Return the (X, Y) coordinate for the center point of the cell that contains the specified text.  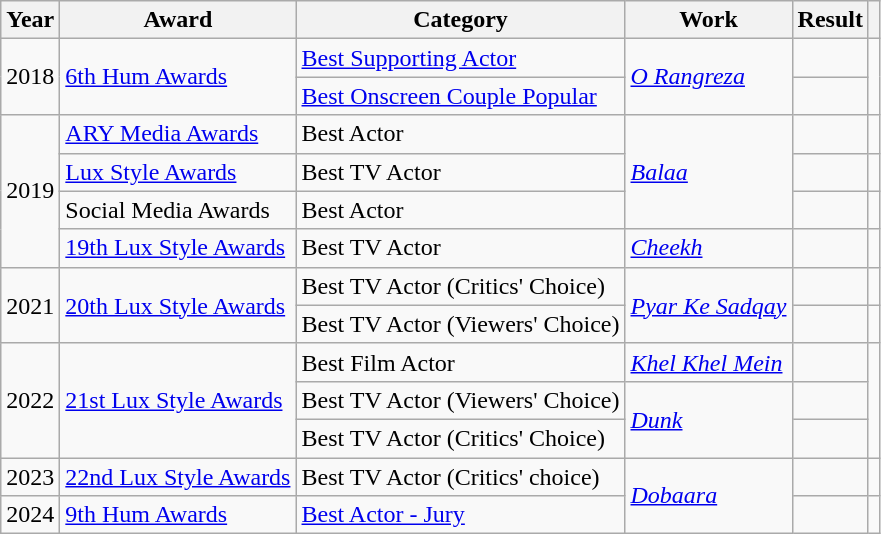
Dobaara (708, 496)
2018 (30, 77)
Best Supporting Actor (460, 58)
19th Lux Style Awards (178, 248)
Balaa (708, 172)
2019 (30, 191)
Year (30, 20)
Result (830, 20)
Award (178, 20)
Khel Khel Mein (708, 362)
Best Film Actor (460, 362)
ARY Media Awards (178, 134)
Lux Style Awards (178, 172)
Category (460, 20)
21st Lux Style Awards (178, 400)
Pyar Ke Sadqay (708, 305)
Work (708, 20)
O Rangreza (708, 77)
Best TV Actor (Critics' choice) (460, 477)
Dunk (708, 419)
2023 (30, 477)
Best Actor - Jury (460, 515)
2022 (30, 400)
22nd Lux Style Awards (178, 477)
Cheekh (708, 248)
Best Onscreen Couple Popular (460, 96)
9th Hum Awards (178, 515)
6th Hum Awards (178, 77)
Social Media Awards (178, 210)
2021 (30, 305)
20th Lux Style Awards (178, 305)
2024 (30, 515)
